Locate the cell with the specified text and output its [X, Y] center coordinate. 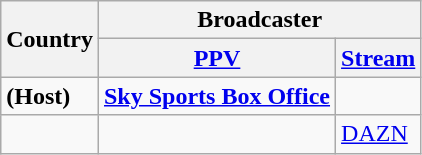
DAZN [378, 134]
Stream [378, 58]
(Host) [50, 96]
Broadcaster [259, 20]
Country [50, 39]
Sky Sports Box Office [216, 96]
PPV [216, 58]
